Identify which cell holds the provided text, then report its [x, y] central coordinate. 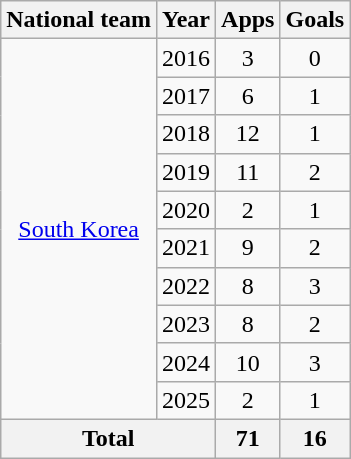
Total [108, 438]
6 [248, 96]
2018 [186, 134]
2022 [186, 286]
National team [79, 20]
2016 [186, 58]
2017 [186, 96]
South Korea [79, 230]
9 [248, 248]
2021 [186, 248]
71 [248, 438]
0 [315, 58]
12 [248, 134]
Goals [315, 20]
2025 [186, 400]
Year [186, 20]
2023 [186, 324]
16 [315, 438]
2019 [186, 172]
2024 [186, 362]
11 [248, 172]
2020 [186, 210]
10 [248, 362]
Apps [248, 20]
